For the text-containing cell, return its midpoint in [X, Y] coordinate format. 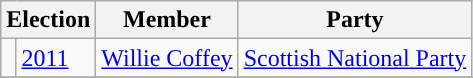
Member [167, 20]
Scottish National Party [355, 58]
2011 [56, 58]
Party [355, 20]
Election [48, 20]
Willie Coffey [167, 58]
